Detect which cell encompasses the target text, then output its [x, y] center coordinate. 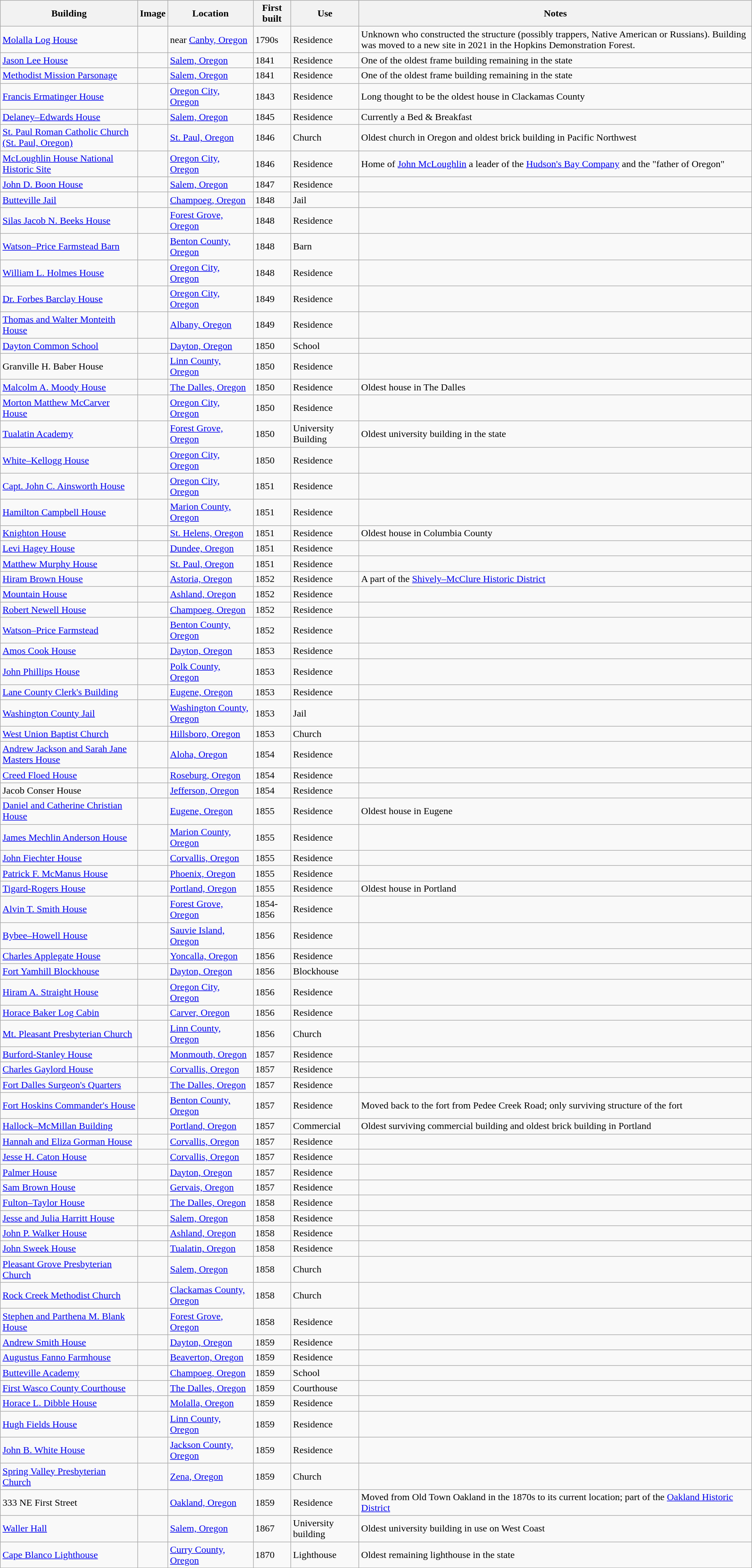
Lighthouse [325, 1554]
Oldest university building in the state [556, 434]
Charles Gaylord House [69, 1070]
Albany, Oregon [210, 325]
Molalla Log House [69, 39]
Jesse H. Caton House [69, 1157]
Curry County, Oregon [210, 1554]
Oakland, Oregon [210, 1502]
Sam Brown House [69, 1187]
Currently a Bed & Breakfast [556, 117]
Pleasant Grove Presbyterian Church [69, 1269]
Oldest remaining lighthouse in the state [556, 1554]
Levi Hagey House [69, 548]
Hannah and Eliza Gorman House [69, 1141]
Clackamas County, Oregon [210, 1296]
John B. White House [69, 1450]
Image [153, 14]
James Mechlin Anderson House [69, 837]
Tigard-Rogers House [69, 888]
William L. Holmes House [69, 272]
Rock Creek Methodist Church [69, 1296]
Mt. Pleasant Presbyterian Church [69, 1034]
Spring Valley Presbyterian Church [69, 1476]
Matthew Murphy House [69, 563]
Horace L. Dibble House [69, 1403]
Building [69, 14]
Dr. Forbes Barclay House [69, 299]
Francis Ermatinger House [69, 96]
Alvin T. Smith House [69, 909]
Oldest church in Oregon and oldest brick building in Pacific Northwest [556, 137]
Delaney–Edwards House [69, 117]
Dayton Common School [69, 346]
Bybee–Howell House [69, 935]
1845 [272, 117]
West Union Baptist Church [69, 734]
Charles Applegate House [69, 956]
Hamilton Campbell House [69, 512]
Tualatin, Oregon [210, 1249]
Moved back to the fort from Pedee Creek Road; only surviving structure of the fort [556, 1105]
Augustus Fanno Farmhouse [69, 1358]
Thomas and Walter Monteith House [69, 325]
Silas Jacob N. Beeks House [69, 220]
St. Helens, Oregon [210, 533]
Waller Hall [69, 1529]
Creed Floed House [69, 775]
University building [325, 1529]
1867 [272, 1529]
Oldest house in Portland [556, 888]
Stephen and Parthena M. Blank House [69, 1321]
Butteville Jail [69, 200]
Fort Hoskins Commander's House [69, 1105]
Washington County Jail [69, 713]
Oldest university building in use on West Coast [556, 1529]
Hiram Brown House [69, 579]
Jesse and Julia Harritt House [69, 1218]
Andrew Jackson and Sarah Jane Masters House [69, 754]
Jackson County, Oregon [210, 1450]
John Phillips House [69, 672]
Long thought to be the oldest house in Clackamas County [556, 96]
Watson–Price Farmstead [69, 631]
Hugh Fields House [69, 1424]
1790s [272, 39]
Malcolm A. Moody House [69, 387]
Courthouse [325, 1388]
Lane County Clerk's Building [69, 692]
Tualatin Academy [69, 434]
McLoughlin House National Historic Site [69, 164]
1847 [272, 184]
Carver, Oregon [210, 1013]
Astoria, Oregon [210, 579]
First Wasco County Courthouse [69, 1388]
Oldest house in Columbia County [556, 533]
Fort Dalles Surgeon's Quarters [69, 1085]
Oldest house in Eugene [556, 811]
John P. Walker House [69, 1233]
Hallock–McMillan Building [69, 1126]
Hillsboro, Oregon [210, 734]
John Sweek House [69, 1249]
Daniel and Catherine Christian House [69, 811]
Robert Newell House [69, 609]
University Building [325, 434]
Capt. John C. Ainsworth House [69, 486]
Barn [325, 247]
Zena, Oregon [210, 1476]
Palmer House [69, 1172]
1870 [272, 1554]
Horace Baker Log Cabin [69, 1013]
Granville H. Baber House [69, 366]
Oldest house in The Dalles [556, 387]
1854-1856 [272, 909]
Washington County, Oregon [210, 713]
Beaverton, Oregon [210, 1358]
Commercial [325, 1126]
White–Kellogg House [69, 460]
Monmouth, Oregon [210, 1054]
Amos Cook House [69, 651]
Phoenix, Oregon [210, 873]
Andrew Smith House [69, 1342]
Jason Lee House [69, 60]
Fort Yamhill Blockhouse [69, 972]
Jacob Conser House [69, 790]
St. Paul Roman Catholic Church (St. Paul, Oregon) [69, 137]
Polk County, Oregon [210, 672]
John D. Boon House [69, 184]
Moved from Old Town Oakland in the 1870s to its current location; part of the Oakland Historic District [556, 1502]
Patrick F. McManus House [69, 873]
Roseburg, Oregon [210, 775]
First built [272, 14]
Jefferson, Oregon [210, 790]
Morton Matthew McCarver House [69, 408]
Sauvie Island, Oregon [210, 935]
Butteville Academy [69, 1373]
Dundee, Oregon [210, 548]
John Fiechter House [69, 858]
Location [210, 14]
1843 [272, 96]
Hiram A. Straight House [69, 992]
Notes [556, 14]
Burford-Stanley House [69, 1054]
Fulton–Taylor House [69, 1203]
Gervais, Oregon [210, 1187]
Oldest surviving commercial building and oldest brick building in Portland [556, 1126]
Home of John McLoughlin a leader of the Hudson's Bay Company and the "father of Oregon" [556, 164]
Blockhouse [325, 972]
Methodist Mission Parsonage [69, 76]
333 NE First Street [69, 1502]
Molalla, Oregon [210, 1403]
Aloha, Oregon [210, 754]
Cape Blanco Lighthouse [69, 1554]
Use [325, 14]
Mountain House [69, 594]
Yoncalla, Oregon [210, 956]
A part of the Shively–McClure Historic District [556, 579]
Knighton House [69, 533]
Watson–Price Farmstead Barn [69, 247]
near Canby, Oregon [210, 39]
